Locate the cell with the specified text and output its [X, Y] center coordinate. 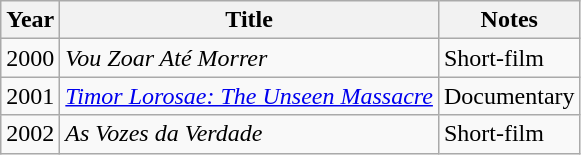
As Vozes da Verdade [250, 134]
2000 [30, 58]
Timor Lorosae: The Unseen Massacre [250, 96]
2002 [30, 134]
Vou Zoar Até Morrer [250, 58]
Year [30, 20]
2001 [30, 96]
Documentary [509, 96]
Notes [509, 20]
Title [250, 20]
